Extract the [X, Y] coordinate from the center of the cell holding the provided text.  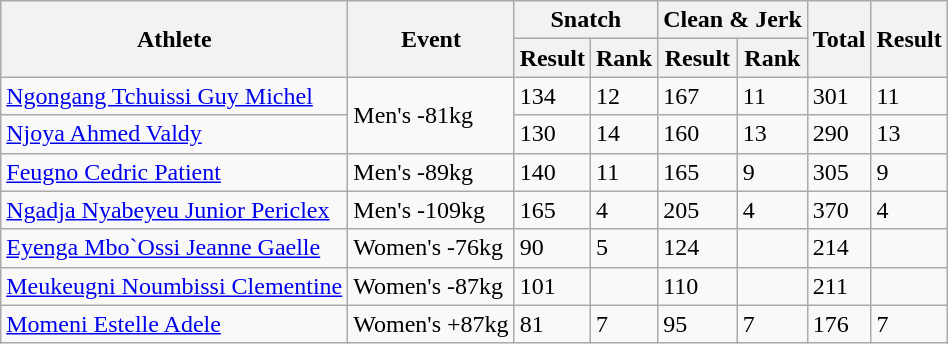
Momeni Estelle Adele [174, 324]
12 [624, 96]
95 [698, 324]
Event [431, 39]
Women's +87kg [431, 324]
Women's -87kg [431, 286]
110 [698, 286]
Women's -76kg [431, 248]
214 [839, 248]
101 [552, 286]
176 [839, 324]
160 [698, 134]
124 [698, 248]
Clean & Jerk [733, 20]
Feugno Cedric Patient [174, 172]
370 [839, 210]
Ngongang Tchuissi Guy Michel [174, 96]
Men's -109kg [431, 210]
Eyenga Mbo`Ossi Jeanne Gaelle [174, 248]
Men's -81kg [431, 115]
290 [839, 134]
Athlete [174, 39]
134 [552, 96]
301 [839, 96]
Snatch [586, 20]
305 [839, 172]
140 [552, 172]
81 [552, 324]
5 [624, 248]
211 [839, 286]
Njoya Ahmed Valdy [174, 134]
Ngadja Nyabeyeu Junior Periclex [174, 210]
167 [698, 96]
205 [698, 210]
90 [552, 248]
14 [624, 134]
Men's -89kg [431, 172]
Meukeugni Noumbissi Clementine [174, 286]
Total [839, 39]
130 [552, 134]
